Return [X, Y] of the center of cell containing provided text 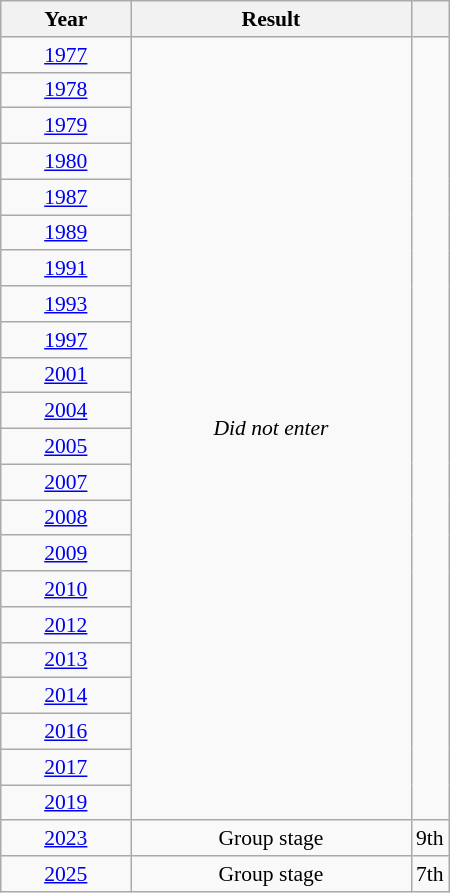
Did not enter [271, 429]
1978 [66, 90]
1987 [66, 197]
2014 [66, 696]
1979 [66, 126]
2012 [66, 625]
7th [430, 874]
9th [430, 839]
2013 [66, 660]
1997 [66, 340]
2023 [66, 839]
2025 [66, 874]
1993 [66, 304]
Year [66, 19]
1991 [66, 269]
2010 [66, 589]
2017 [66, 767]
2008 [66, 518]
1980 [66, 162]
2007 [66, 482]
1977 [66, 55]
2004 [66, 411]
Result [271, 19]
2009 [66, 554]
2019 [66, 803]
2001 [66, 375]
2005 [66, 447]
1989 [66, 233]
2016 [66, 732]
